Extract the [X, Y] coordinate from the center of the cell holding the provided text.  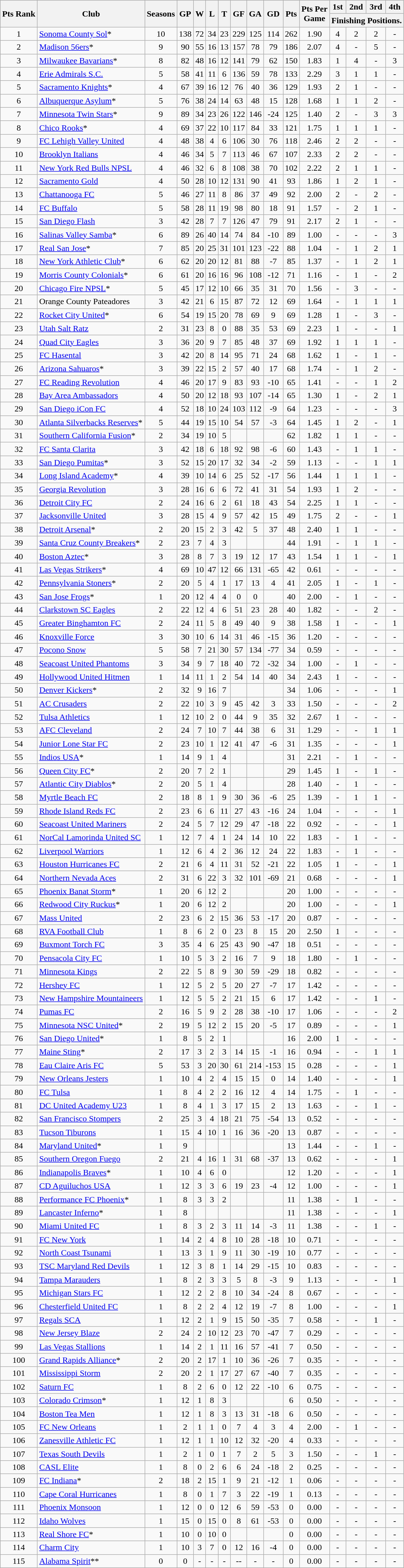
Queen City FC* [91, 770]
GD [273, 14]
Denver Kickers* [91, 690]
1.64 [315, 302]
77 [19, 1052]
Santa Cruz County Breakers* [91, 543]
Indianapolis Braves* [91, 1172]
Alabama Spirit** [91, 1561]
-14 [273, 396]
126 [239, 221]
0.82 [315, 971]
FC Indiana* [91, 1481]
New Hampshire Mountaineers [91, 998]
New Orleans Jesters [91, 1079]
-- [239, 1561]
CD Aguiluchos USA [91, 1186]
-21 [273, 864]
FC Tulsa [91, 1092]
Eau Claire Aris FC [91, 1065]
1.57 [315, 208]
Chico Rooks* [91, 127]
Boston Tea Men [91, 1413]
104 [19, 1413]
-69 [273, 878]
Detroit City FC [91, 503]
-37 [273, 1159]
0.13 [315, 1494]
Tampa Marauders [91, 1280]
New York Red Bulls NPSL [91, 168]
Sacramento Gold [91, 181]
146 [255, 114]
1.54 [315, 556]
4th [395, 7]
105 [19, 1427]
Tucson Tiburons [91, 1132]
Pensacola City FC [91, 958]
Clarkstown SC Eagles [91, 610]
Zanesville Athletic FC [91, 1440]
AFC Cleveland [91, 730]
157 [239, 47]
Sonoma County Sol* [91, 34]
FC Buffalo [91, 208]
1.74 [315, 369]
Southern Oregon Fuego [91, 1159]
Cape Coral Hurricanes [91, 1494]
1.63 [315, 1106]
3rd [376, 7]
0.71 [315, 1239]
0.83 [315, 1266]
1.62 [315, 355]
Seasons [160, 14]
FC Hasental [91, 355]
1.16 [315, 275]
Mass United [91, 918]
1.35 [315, 744]
Erie Admirals S.C. [91, 74]
0.58 [315, 1320]
Las Vegas Strikers* [91, 569]
1.90 [315, 34]
Arizona Sahuaros* [91, 369]
Boston Aztec* [91, 556]
1.29 [315, 730]
100 [19, 1360]
Saturn FC [91, 1387]
Maine Sting* [91, 1052]
RVA Football Club [91, 931]
-9 [273, 409]
Regals SCA [91, 1320]
Pocono Snow [91, 650]
0.61 [315, 569]
1.28 [315, 315]
Lancaster Inferno* [91, 1213]
Club [91, 14]
Northern Nevada Aces [91, 878]
1.58 [315, 623]
Junior Lone Star FC [91, 744]
FC Lehigh Valley United [91, 141]
94 [19, 1280]
0.92 [315, 824]
Madison 56ers* [91, 47]
2.05 [315, 583]
2.50 [315, 931]
AC Crusaders [91, 704]
Pumas FC [91, 1012]
1.56 [315, 288]
2.29 [315, 74]
GA [255, 14]
Mississippi Storm [91, 1373]
Chesterfield United FC [91, 1306]
0.51 [315, 945]
2.25 [315, 503]
Hershey FC [91, 985]
1.05 [315, 864]
Buxmont Torch FC [91, 945]
Morris County Colonials* [91, 275]
111 [19, 1507]
117 [239, 127]
-22 [273, 248]
Charm City [91, 1548]
2.33 [315, 154]
Maryland United* [91, 1146]
Colorado Crimson* [91, 1400]
Pts Rank [19, 14]
-153 [273, 1065]
133 [291, 74]
Greater Binghamton FC [91, 623]
2.17 [315, 221]
San Jose Frogs* [91, 597]
GP [185, 14]
DC United Academy U23 [91, 1106]
2.43 [315, 677]
121 [291, 127]
99 [19, 1347]
2.46 [315, 141]
0.62 [315, 1159]
0.06 [315, 1481]
Jacksonville United [91, 516]
1.37 [315, 262]
Redwood City Ruckus* [91, 905]
Minnesota Kings [91, 971]
Pts [291, 14]
TSC Maryland Red Devils [91, 1266]
-26 [273, 1360]
Liverpool Warriors [91, 851]
Minnesota Twin Stars* [91, 114]
1.30 [315, 396]
73 [19, 998]
NorCal Lamorinda United SC [91, 838]
W [200, 14]
186 [291, 47]
Phoenix Monsoon [91, 1507]
1.41 [315, 382]
0.89 [315, 1025]
-1 [273, 1052]
2.67 [315, 717]
1.39 [315, 797]
Pennsylvania Stoners* [91, 583]
Phoenix Banat Storm* [91, 891]
2.22 [315, 168]
Albuquerque Asylum* [91, 101]
Atlanta Silverbacks Reserves* [91, 422]
1.68 [315, 101]
128 [291, 101]
1.91 [315, 543]
2.21 [315, 757]
Minnesota NSC United* [91, 1025]
-54 [273, 1119]
Tulsa Athletics [91, 717]
97 [19, 1320]
T [225, 14]
San Diego iCon FC [91, 409]
229 [239, 34]
San Diego United* [91, 1039]
0.28 [315, 1065]
150 [291, 61]
-40 [273, 1373]
Texas South Devils [91, 1454]
118 [291, 141]
Houston Hurricanes FC [91, 864]
Milwaukee Bavarians* [91, 61]
Atlantic City Diablos* [91, 784]
115 [19, 1561]
0.52 [315, 1119]
Miami United FC [91, 1226]
0.33 [315, 1440]
-32 [273, 663]
122 [239, 114]
0.68 [315, 878]
San Diego Flash [91, 221]
Seacoast United Mariners [91, 824]
FC Santa Clarita [91, 449]
FC New Orleans [91, 1427]
Real San Jose* [91, 248]
FC Reading Revolution [91, 382]
Seacoast United Phantoms [91, 663]
Indios USA* [91, 757]
-5 [273, 1025]
Michigan Stars FC [91, 1293]
Quad City Eagles [91, 342]
123 [255, 248]
Chattanooga FC [91, 195]
Knoxville Force [91, 637]
0.77 [315, 1253]
New Jersey Blaze [91, 1333]
-2 [273, 462]
0.75 [315, 1387]
Pts Per Game [315, 14]
Brooklyn Italians [91, 154]
Grand Rapids Alliance* [91, 1360]
2.40 [315, 529]
-29 [273, 971]
Salinas Valley Samba* [91, 235]
1.23 [315, 409]
1.43 [315, 449]
Hollywood United Hitmen [91, 677]
Georgia Revolution [91, 489]
San Francisco Stompers [91, 1119]
-65 [273, 569]
FC New York [91, 1239]
Sacramento Knights* [91, 87]
0.94 [315, 1052]
Performance FC Phoenix* [91, 1199]
1.92 [315, 342]
CASL Elite [91, 1467]
Orange County Pateadores [91, 302]
109 [19, 1481]
Myrtle Beach FC [91, 797]
110 [19, 1494]
-41 [273, 1347]
Real Shore FC* [91, 1534]
Bay Area Ambassadors [91, 396]
1.80 [315, 958]
2nd [356, 7]
0.25 [315, 1467]
Las Vegas Stallions [91, 1347]
129 [291, 87]
2.07 [315, 47]
262 [291, 34]
0.29 [315, 1333]
GF [239, 14]
138 [185, 34]
North Coast Tsunami [91, 1253]
New York Athletic Club* [91, 262]
0.59 [315, 650]
Utah Salt Ratz [91, 328]
Southern California Fusion* [91, 436]
141 [239, 61]
136 [239, 74]
214 [255, 1065]
0.67 [315, 1293]
-35 [273, 1320]
134 [255, 650]
Detroit Arsenal* [91, 529]
1st [338, 7]
2.23 [315, 328]
Idaho Wolves [91, 1521]
Long Island Academy* [91, 476]
-77 [273, 650]
San Diego Pumitas* [91, 462]
L [212, 14]
-16 [273, 811]
1.86 [315, 181]
Finishing Positions. [367, 20]
Rhode Island Reds FC [91, 811]
Rocket City United* [91, 315]
Chicago Fire NPSL* [91, 288]
